Capture the cell that displays the provided text and extract its (x, y) central coordinate. 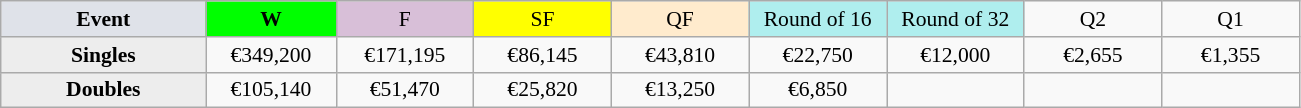
€86,145 (543, 55)
€51,470 (405, 90)
Event (104, 19)
€171,195 (405, 55)
Singles (104, 55)
€1,355 (1231, 55)
Round of 32 (955, 19)
€25,820 (543, 90)
€2,655 (1093, 55)
W (271, 19)
Q1 (1231, 19)
€105,140 (271, 90)
€43,810 (680, 55)
Doubles (104, 90)
€22,750 (818, 55)
Round of 16 (818, 19)
SF (543, 19)
€349,200 (271, 55)
€12,000 (955, 55)
Q2 (1093, 19)
€13,250 (680, 90)
€6,850 (818, 90)
QF (680, 19)
F (405, 19)
